From the cell containing the given text, extract its center point as [x, y] coordinate. 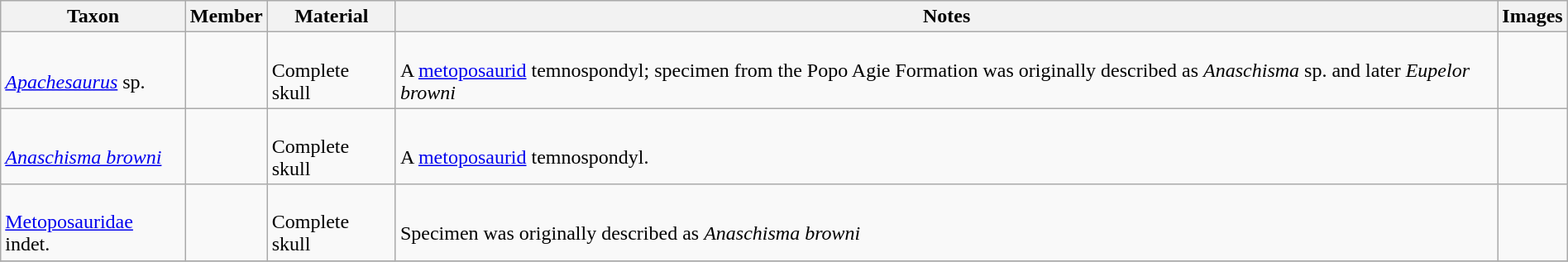
Anaschisma browni [93, 146]
Member [227, 17]
Taxon [93, 17]
Apachesaurus sp. [93, 70]
Material [331, 17]
A metoposaurid temnospondyl; specimen from the Popo Agie Formation was originally described as Anaschisma sp. and later Eupelor browni [946, 70]
Images [1532, 17]
Notes [946, 17]
Metoposauridae indet. [93, 222]
Specimen was originally described as Anaschisma browni [946, 222]
A metoposaurid temnospondyl. [946, 146]
